Search for the cell housing the specified text and yield its [X, Y] center coordinate. 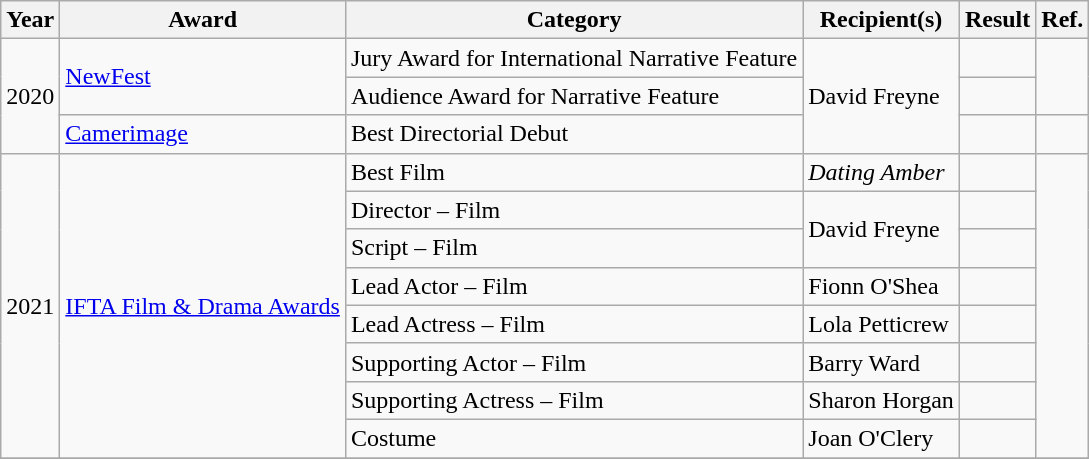
Dating Amber [882, 172]
Director – Film [574, 210]
2020 [30, 96]
Script – Film [574, 248]
Best Directorial Debut [574, 134]
2021 [30, 305]
NewFest [203, 77]
Recipient(s) [882, 20]
Jury Award for International Narrative Feature [574, 58]
Result [997, 20]
Year [30, 20]
Lead Actor – Film [574, 286]
Ref. [1062, 20]
Audience Award for Narrative Feature [574, 96]
Best Film [574, 172]
Lead Actress – Film [574, 324]
Award [203, 20]
Sharon Horgan [882, 400]
Fionn O'Shea [882, 286]
Category [574, 20]
IFTA Film & Drama Awards [203, 305]
Costume [574, 438]
Supporting Actress – Film [574, 400]
Joan O'Clery [882, 438]
Camerimage [203, 134]
Supporting Actor – Film [574, 362]
Lola Petticrew [882, 324]
Barry Ward [882, 362]
